Scan for the cell matching the given text and deliver its [x, y] coordinate at center. 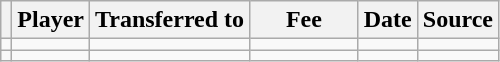
Date [388, 20]
Source [458, 20]
Transferred to [170, 20]
Player [51, 20]
Fee [304, 20]
